Capture the cell that displays the provided text and extract its (X, Y) central coordinate. 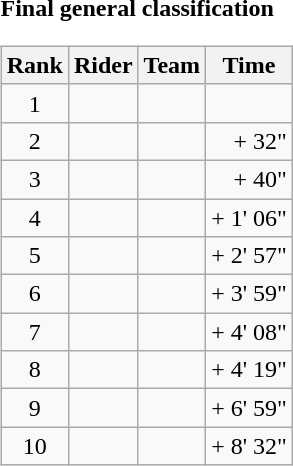
7 (34, 332)
+ 40" (250, 179)
Rider (103, 65)
+ 3' 59" (250, 294)
+ 2' 57" (250, 256)
+ 1' 06" (250, 217)
Time (250, 65)
9 (34, 408)
Rank (34, 65)
+ 6' 59" (250, 408)
+ 32" (250, 141)
10 (34, 446)
3 (34, 179)
2 (34, 141)
6 (34, 294)
4 (34, 217)
8 (34, 370)
Team (172, 65)
+ 4' 19" (250, 370)
+ 8' 32" (250, 446)
1 (34, 103)
5 (34, 256)
+ 4' 08" (250, 332)
